Determine the [x, y] coordinate at the center of the cell enclosing the given text.  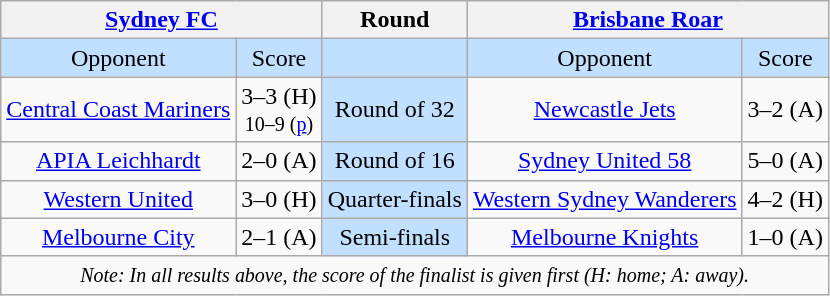
APIA Leichhardt [118, 161]
2–1 (A) [279, 237]
Western United [118, 199]
Round of 32 [394, 110]
Round of 16 [394, 161]
3–2 (A) [785, 110]
3–3 (H)10–9 (p) [279, 110]
Note: In all results above, the score of the finalist is given first (H: home; A: away). [415, 275]
Semi-finals [394, 237]
Round [394, 20]
Sydney FC [162, 20]
4–2 (H) [785, 199]
5–0 (A) [785, 161]
Melbourne City [118, 237]
Melbourne Knights [604, 237]
1–0 (A) [785, 237]
Central Coast Mariners [118, 110]
Quarter-finals [394, 199]
Brisbane Roar [648, 20]
Newcastle Jets [604, 110]
Western Sydney Wanderers [604, 199]
3–0 (H) [279, 199]
Sydney United 58 [604, 161]
2–0 (A) [279, 161]
